Extract the (X, Y) coordinate from the center of the cell holding the provided text.  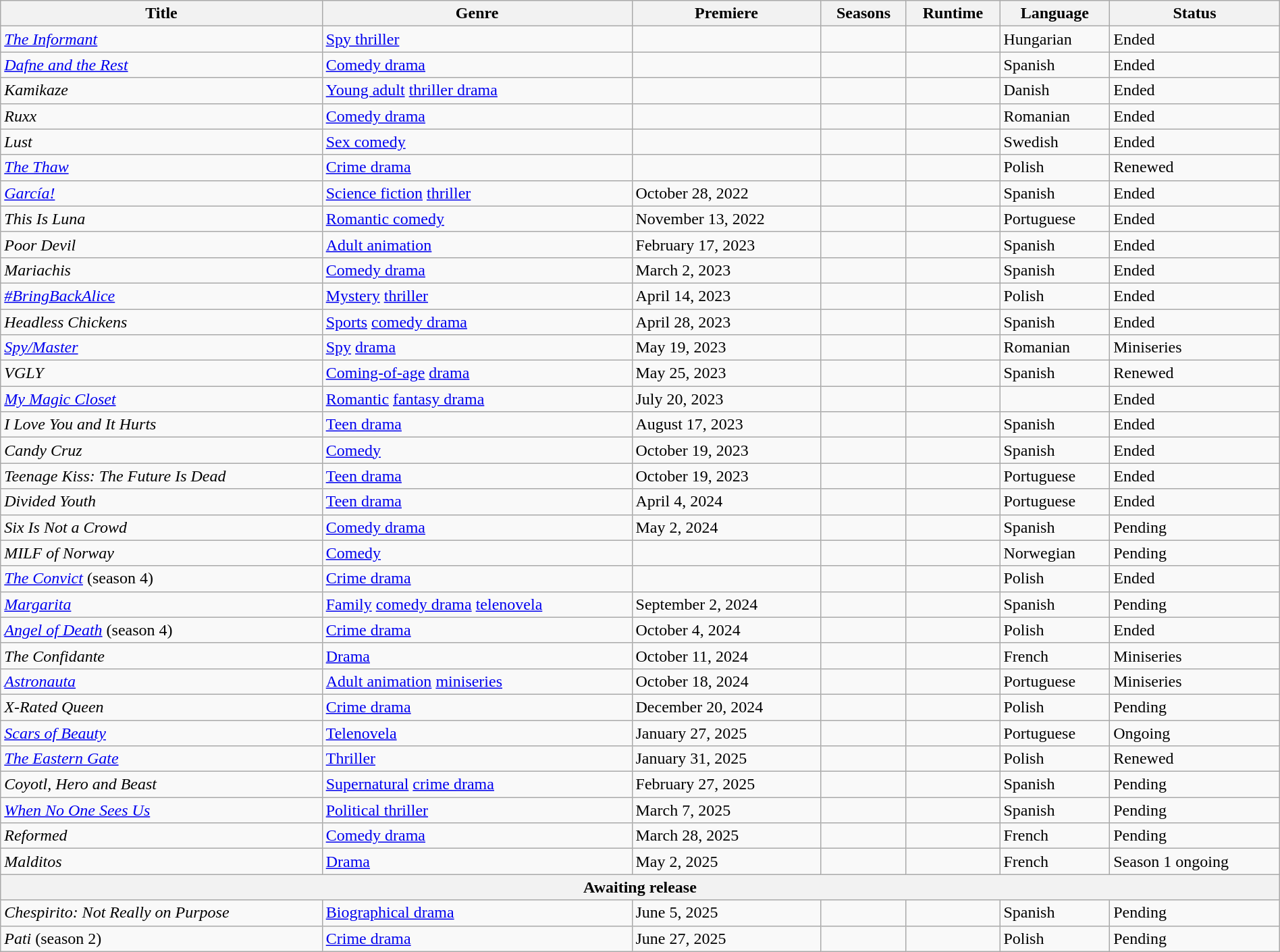
Season 1 ongoing (1195, 862)
Margarita (161, 604)
Spy drama (477, 348)
Awaiting release (640, 887)
Chespirito: Not Really on Purpose (161, 913)
March 7, 2025 (726, 810)
Telenovela (477, 733)
June 5, 2025 (726, 913)
Coyotl, Hero and Beast (161, 785)
García! (161, 193)
January 31, 2025 (726, 759)
Astronauta (161, 681)
Angel of Death (season 4) (161, 630)
Teenage Kiss: The Future Is Dead (161, 476)
October 18, 2024 (726, 681)
Sex comedy (477, 142)
July 20, 2023 (726, 399)
Coming-of-age drama (477, 373)
Scars of Beauty (161, 733)
Young adult thriller drama (477, 90)
August 17, 2023 (726, 425)
Hungarian (1055, 39)
October 28, 2022 (726, 193)
Six Is Not a Crowd (161, 527)
Title (161, 14)
June 27, 2025 (726, 938)
Ruxx (161, 116)
May 19, 2023 (726, 348)
Thriller (477, 759)
Swedish (1055, 142)
Norwegian (1055, 553)
Romantic fantasy drama (477, 399)
Premiere (726, 14)
Romantic comedy (477, 219)
Adult animation miniseries (477, 681)
My Magic Closet (161, 399)
February 17, 2023 (726, 244)
April 14, 2023 (726, 296)
Family comedy drama telenovela (477, 604)
Dafne and the Rest (161, 65)
#BringBackAlice (161, 296)
March 2, 2023 (726, 270)
Divided Youth (161, 502)
Political thriller (477, 810)
Runtime (953, 14)
February 27, 2025 (726, 785)
Status (1195, 14)
October 4, 2024 (726, 630)
May 25, 2023 (726, 373)
Sports comedy drama (477, 322)
The Informant (161, 39)
Lust (161, 142)
Science fiction thriller (477, 193)
November 13, 2022 (726, 219)
I Love You and It Hurts (161, 425)
Mystery thriller (477, 296)
This Is Luna (161, 219)
Danish (1055, 90)
The Convict (season 4) (161, 579)
Genre (477, 14)
January 27, 2025 (726, 733)
Poor Devil (161, 244)
April 28, 2023 (726, 322)
Biographical drama (477, 913)
May 2, 2025 (726, 862)
The Confidante (161, 656)
Adult animation (477, 244)
May 2, 2024 (726, 527)
Supernatural crime drama (477, 785)
When No One Sees Us (161, 810)
MILF of Norway (161, 553)
Kamikaze (161, 90)
Headless Chickens (161, 322)
Pati (season 2) (161, 938)
Candy Cruz (161, 450)
September 2, 2024 (726, 604)
Seasons (863, 14)
Reformed (161, 836)
March 28, 2025 (726, 836)
April 4, 2024 (726, 502)
Spy/Master (161, 348)
The Thaw (161, 167)
Mariachis (161, 270)
Spy thriller (477, 39)
The Eastern Gate (161, 759)
Language (1055, 14)
Ongoing (1195, 733)
VGLY (161, 373)
X-Rated Queen (161, 707)
December 20, 2024 (726, 707)
October 11, 2024 (726, 656)
Malditos (161, 862)
